Locate the cell with the specified text and output its [x, y] center coordinate. 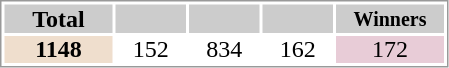
162 [297, 50]
834 [224, 50]
152 [151, 50]
172 [390, 50]
Winners [390, 18]
1148 [58, 50]
Total [58, 18]
